Return (x, y) of the center of cell containing provided text 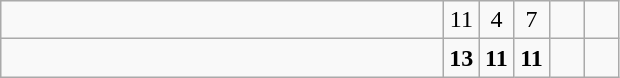
7 (532, 20)
13 (462, 58)
4 (496, 20)
